Detect which cell encompasses the target text, then output its [x, y] center coordinate. 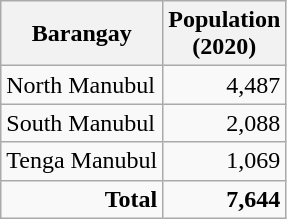
Total [82, 199]
Barangay [82, 34]
Population (2020) [224, 34]
4,487 [224, 85]
Tenga Manubul [82, 161]
7,644 [224, 199]
1,069 [224, 161]
2,088 [224, 123]
North Manubul [82, 85]
South Manubul [82, 123]
